Extract the [X, Y] coordinate from the center of the cell holding the provided text.  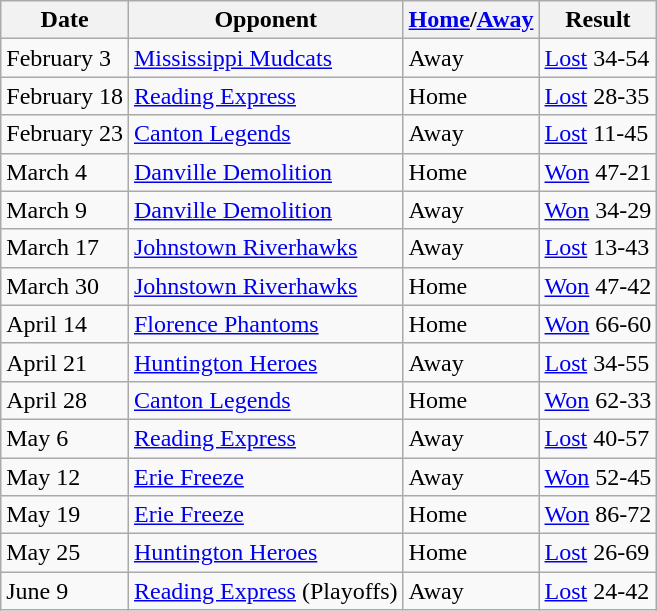
May 12 [65, 477]
Lost 40-57 [598, 438]
Won 34-29 [598, 210]
April 28 [65, 400]
March 30 [65, 286]
Result [598, 20]
Lost 34-54 [598, 58]
May 25 [65, 553]
Lost 28-35 [598, 96]
Won 47-42 [598, 286]
Won 66-60 [598, 324]
Date [65, 20]
Lost 26-69 [598, 553]
Lost 11-45 [598, 134]
Home/Away [471, 20]
Reading Express (Playoffs) [266, 591]
February 3 [65, 58]
February 18 [65, 96]
Won 52-45 [598, 477]
March 9 [65, 210]
Mississippi Mudcats [266, 58]
Lost 13-43 [598, 248]
June 9 [65, 591]
May 19 [65, 515]
May 6 [65, 438]
Opponent [266, 20]
Florence Phantoms [266, 324]
Won 86-72 [598, 515]
March 17 [65, 248]
Lost 24-42 [598, 591]
April 14 [65, 324]
February 23 [65, 134]
March 4 [65, 172]
April 21 [65, 362]
Lost 34-55 [598, 362]
Won 62-33 [598, 400]
Won 47-21 [598, 172]
